From the cell containing the given text, extract its center point as (X, Y) coordinate. 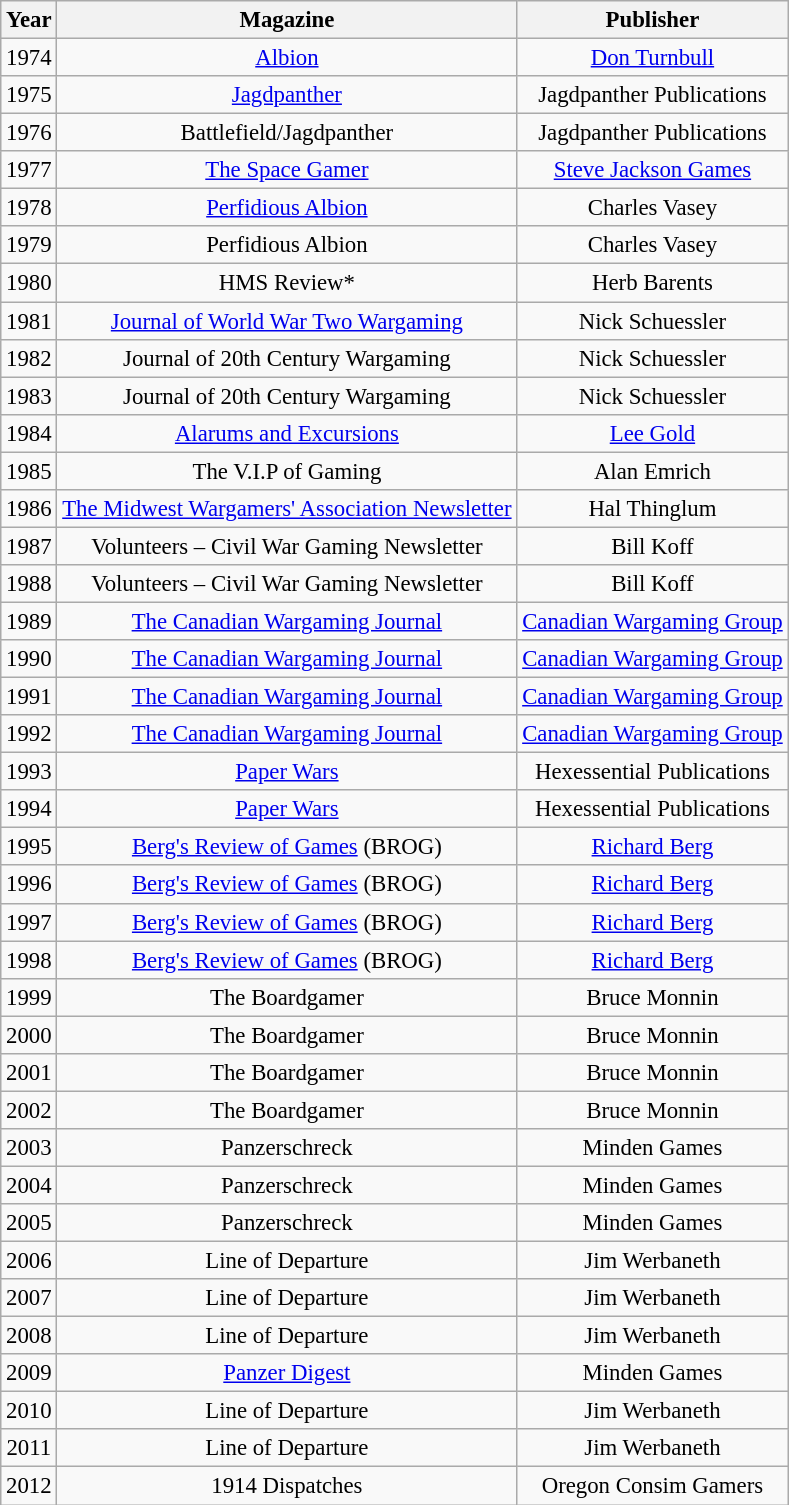
1999 (29, 997)
Steve Jackson Games (652, 170)
1977 (29, 170)
Panzer Digest (287, 1373)
1992 (29, 734)
Year (29, 20)
Albion (287, 58)
1982 (29, 358)
1995 (29, 847)
1980 (29, 283)
1991 (29, 697)
2007 (29, 1298)
Oregon Consim Gamers (652, 1486)
1986 (29, 509)
2006 (29, 1261)
2010 (29, 1411)
1987 (29, 546)
2003 (29, 1148)
Alarums and Excursions (287, 433)
2004 (29, 1185)
1996 (29, 885)
1975 (29, 95)
Journal of World War Two Wargaming (287, 321)
1979 (29, 245)
Jagdpanther (287, 95)
2012 (29, 1486)
1993 (29, 772)
1985 (29, 471)
2002 (29, 1110)
1998 (29, 960)
2008 (29, 1336)
Don Turnbull (652, 58)
1981 (29, 321)
1983 (29, 396)
2000 (29, 1035)
1988 (29, 584)
1976 (29, 133)
1974 (29, 58)
1984 (29, 433)
1997 (29, 922)
Lee Gold (652, 433)
1978 (29, 208)
2001 (29, 1073)
Magazine (287, 20)
Battlefield/Jagdpanther (287, 133)
HMS Review* (287, 283)
Herb Barents (652, 283)
2005 (29, 1223)
The Midwest Wargamers' Association Newsletter (287, 509)
2011 (29, 1449)
Hal Thinglum (652, 509)
The V.I.P of Gaming (287, 471)
1994 (29, 809)
2009 (29, 1373)
The Space Gamer (287, 170)
1914 Dispatches (287, 1486)
1990 (29, 659)
Publisher (652, 20)
1989 (29, 621)
Alan Emrich (652, 471)
